Capture the cell that displays the provided text and extract its [X, Y] central coordinate. 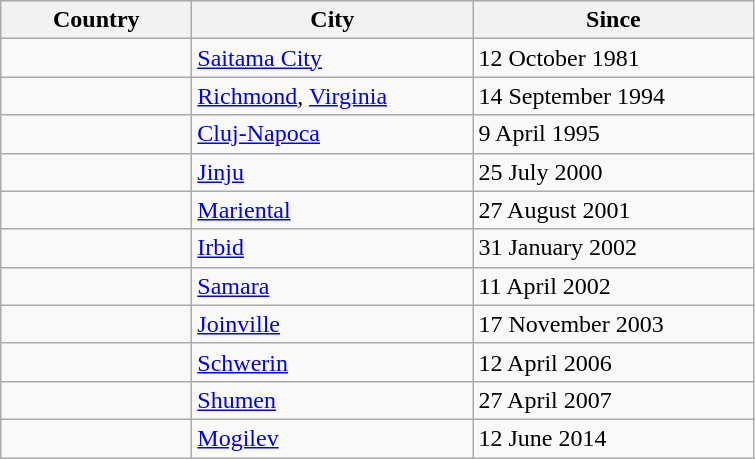
Samara [332, 286]
12 October 1981 [614, 58]
Mariental [332, 210]
14 September 1994 [614, 96]
27 April 2007 [614, 400]
Shumen [332, 400]
Cluj-Napoca [332, 134]
25 July 2000 [614, 172]
9 April 1995 [614, 134]
Mogilev [332, 438]
Country [96, 20]
12 June 2014 [614, 438]
31 January 2002 [614, 248]
27 August 2001 [614, 210]
Schwerin [332, 362]
12 April 2006 [614, 362]
Since [614, 20]
City [332, 20]
Jinju [332, 172]
Richmond, Virginia [332, 96]
Saitama City [332, 58]
Irbid [332, 248]
17 November 2003 [614, 324]
Joinville [332, 324]
11 April 2002 [614, 286]
